Identify which cell holds the provided text, then report its [X, Y] central coordinate. 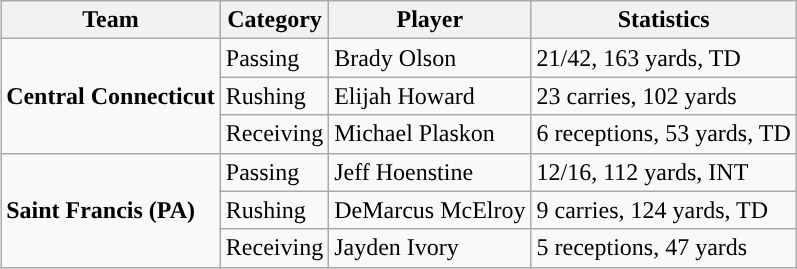
Category [274, 20]
6 receptions, 53 yards, TD [664, 134]
9 carries, 124 yards, TD [664, 210]
Saint Francis (PA) [111, 210]
Elijah Howard [430, 96]
5 receptions, 47 yards [664, 248]
21/42, 163 yards, TD [664, 58]
Michael Plaskon [430, 134]
Statistics [664, 20]
Player [430, 20]
Central Connecticut [111, 96]
Jayden Ivory [430, 248]
Jeff Hoenstine [430, 172]
Team [111, 20]
12/16, 112 yards, INT [664, 172]
Brady Olson [430, 58]
23 carries, 102 yards [664, 96]
DeMarcus McElroy [430, 210]
